Pinpoint the cell where the given text exists, returning its [X, Y] midpoint coordinate. 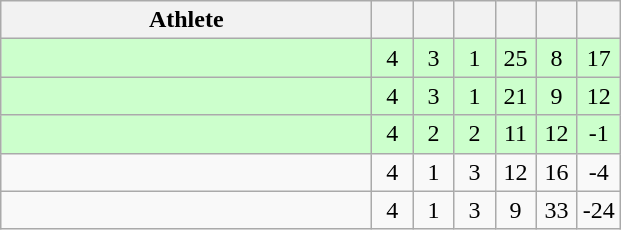
11 [516, 134]
33 [556, 210]
-1 [598, 134]
21 [516, 96]
8 [556, 58]
16 [556, 172]
-24 [598, 210]
-4 [598, 172]
17 [598, 58]
25 [516, 58]
Athlete [186, 20]
